From the cell containing the given text, extract its center point as (X, Y) coordinate. 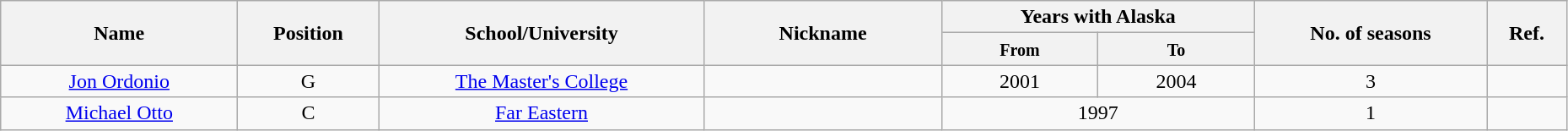
Nickname (823, 33)
2001 (1020, 81)
Name (120, 33)
Far Eastern (542, 113)
1 (1370, 113)
School/University (542, 33)
G (309, 81)
Ref. (1527, 33)
The Master's College (542, 81)
Years with Alaska (1098, 17)
1997 (1098, 113)
3 (1370, 81)
From (1020, 49)
No. of seasons (1370, 33)
Jon Ordonio (120, 81)
2004 (1177, 81)
Position (309, 33)
C (309, 113)
To (1177, 49)
Michael Otto (120, 113)
